Output the [x, y] coordinate of the center of the cell containing the given text.  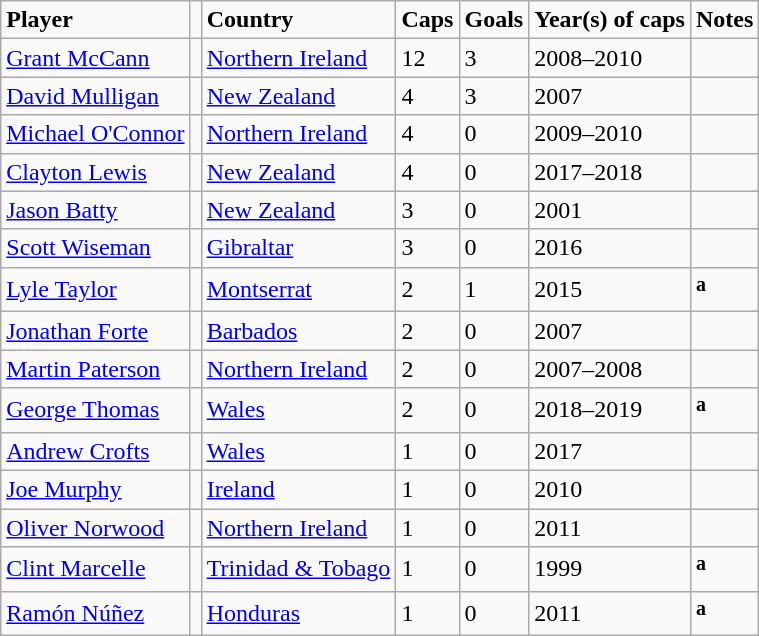
Grant McCann [96, 58]
Gibraltar [298, 248]
2010 [610, 489]
Joe Murphy [96, 489]
12 [428, 58]
Ramón Núñez [96, 614]
2015 [610, 290]
Trinidad & Tobago [298, 570]
Ireland [298, 489]
Michael O'Connor [96, 134]
Caps [428, 20]
Jonathan Forte [96, 331]
2017 [610, 451]
Barbados [298, 331]
1999 [610, 570]
2007–2008 [610, 369]
Clayton Lewis [96, 172]
Year(s) of caps [610, 20]
2009–2010 [610, 134]
Montserrat [298, 290]
Jason Batty [96, 210]
2008–2010 [610, 58]
Player [96, 20]
Scott Wiseman [96, 248]
Country [298, 20]
2016 [610, 248]
Lyle Taylor [96, 290]
Martin Paterson [96, 369]
Notes [724, 20]
Goals [494, 20]
Oliver Norwood [96, 528]
Clint Marcelle [96, 570]
Andrew Crofts [96, 451]
George Thomas [96, 410]
2018–2019 [610, 410]
David Mulligan [96, 96]
2017–2018 [610, 172]
Honduras [298, 614]
2001 [610, 210]
